Locate the cell with the specified text and output its [x, y] center coordinate. 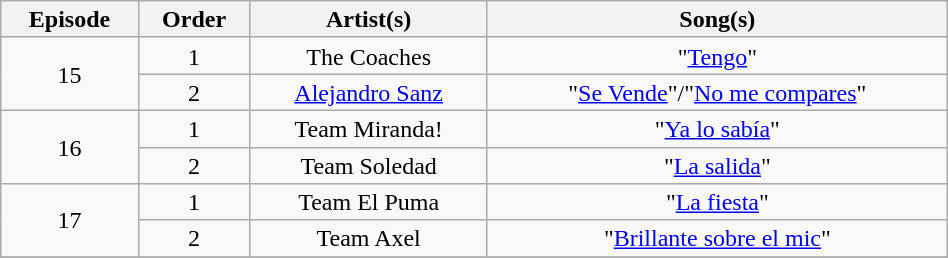
"Ya lo sabía" [717, 128]
Artist(s) [369, 20]
Team El Puma [369, 202]
Team Soledad [369, 166]
17 [70, 220]
16 [70, 146]
Song(s) [717, 20]
Team Axel [369, 238]
Alejandro Sanz [369, 92]
"Se Vende"/"No me compares" [717, 92]
15 [70, 74]
"Brillante sobre el mic" [717, 238]
"La fiesta" [717, 202]
"La salida" [717, 166]
Order [194, 20]
Episode [70, 20]
Team Miranda! [369, 128]
The Coaches [369, 56]
"Tengo" [717, 56]
